Scan for the cell matching the given text and deliver its [X, Y] coordinate at center. 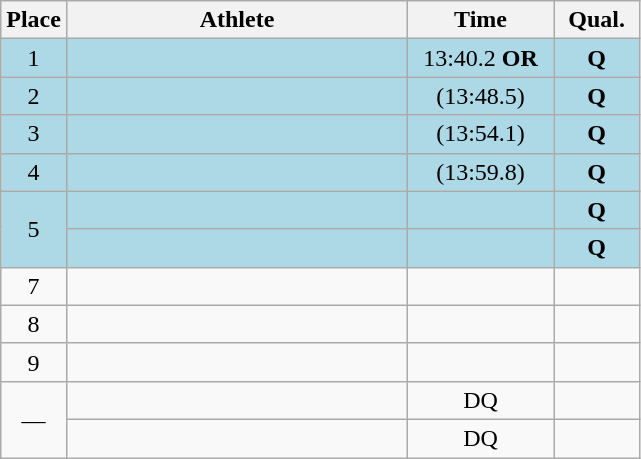
7 [34, 286]
Place [34, 20]
Qual. [597, 20]
(13:48.5) [481, 96]
2 [34, 96]
Athlete [236, 20]
5 [34, 229]
1 [34, 58]
Time [481, 20]
3 [34, 134]
4 [34, 172]
(13:59.8) [481, 172]
13:40.2 OR [481, 58]
8 [34, 324]
— [34, 419]
9 [34, 362]
(13:54.1) [481, 134]
